Locate the cell with the specified text and output its [X, Y] center coordinate. 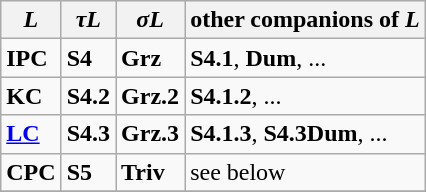
S4.3 [88, 134]
L [31, 20]
LC [31, 134]
τL [88, 20]
S4.2 [88, 96]
CPC [31, 172]
S4.1.3, S4.3Dum, ... [306, 134]
S4.1, Dum, ... [306, 58]
Grz.2 [150, 96]
other companions of L [306, 20]
Grz.3 [150, 134]
S4 [88, 58]
IPC [31, 58]
S5 [88, 172]
Grz [150, 58]
Triv [150, 172]
S4.1.2, ... [306, 96]
KC [31, 96]
σL [150, 20]
see below [306, 172]
